Pinpoint the cell where the given text exists, returning its [X, Y] midpoint coordinate. 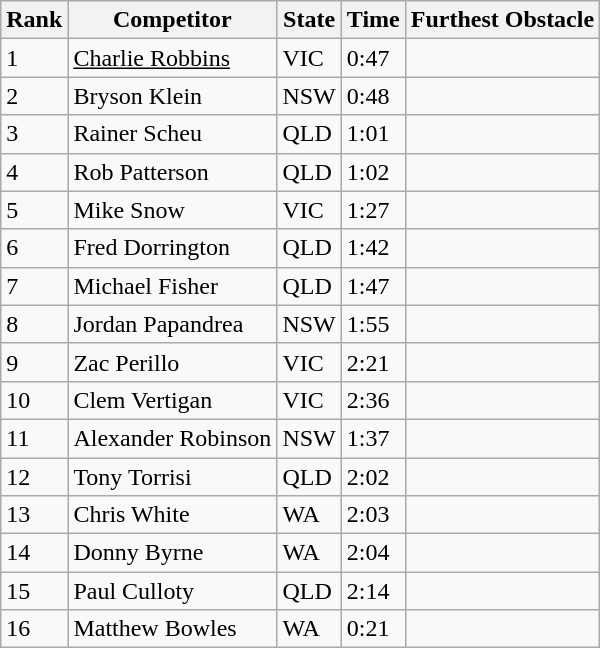
1:37 [373, 438]
Donny Byrne [172, 553]
Jordan Papandrea [172, 324]
Fred Dorrington [172, 248]
4 [34, 172]
11 [34, 438]
Chris White [172, 515]
10 [34, 400]
Clem Vertigan [172, 400]
6 [34, 248]
8 [34, 324]
2:36 [373, 400]
Mike Snow [172, 210]
Alexander Robinson [172, 438]
Matthew Bowles [172, 629]
Charlie Robbins [172, 58]
1 [34, 58]
2:14 [373, 591]
1:55 [373, 324]
Rob Patterson [172, 172]
Time [373, 20]
1:42 [373, 248]
1:47 [373, 286]
2:02 [373, 477]
2:04 [373, 553]
3 [34, 134]
0:48 [373, 96]
Zac Perillo [172, 362]
Rank [34, 20]
2 [34, 96]
Michael Fisher [172, 286]
State [309, 20]
9 [34, 362]
Tony Torrisi [172, 477]
0:21 [373, 629]
2:21 [373, 362]
2:03 [373, 515]
1:27 [373, 210]
Bryson Klein [172, 96]
14 [34, 553]
1:02 [373, 172]
5 [34, 210]
Rainer Scheu [172, 134]
Competitor [172, 20]
15 [34, 591]
13 [34, 515]
16 [34, 629]
1:01 [373, 134]
0:47 [373, 58]
Furthest Obstacle [502, 20]
7 [34, 286]
12 [34, 477]
Paul Culloty [172, 591]
